From the cell containing the given text, extract its center point as (x, y) coordinate. 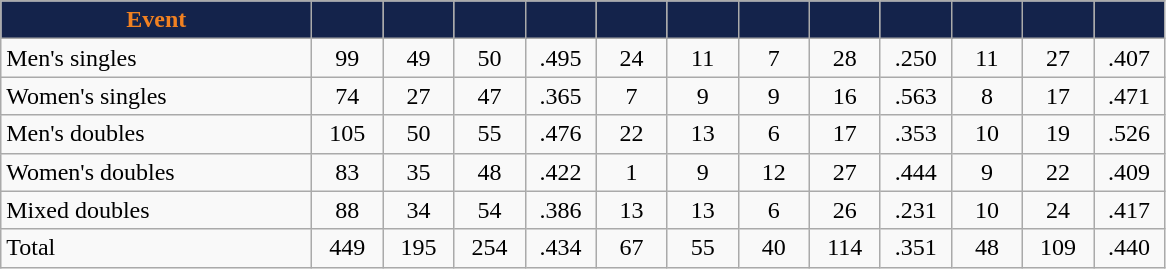
28 (844, 58)
49 (418, 58)
Event (156, 20)
.476 (560, 134)
74 (348, 96)
Women's doubles (156, 172)
54 (490, 210)
.526 (1130, 134)
88 (348, 210)
.250 (916, 58)
47 (490, 96)
67 (632, 248)
105 (348, 134)
99 (348, 58)
Mixed doubles (156, 210)
114 (844, 248)
.407 (1130, 58)
.444 (916, 172)
.353 (916, 134)
254 (490, 248)
.422 (560, 172)
.386 (560, 210)
109 (1058, 248)
12 (774, 172)
Men's doubles (156, 134)
8 (986, 96)
26 (844, 210)
.471 (1130, 96)
.365 (560, 96)
.417 (1130, 210)
Total (156, 248)
35 (418, 172)
.434 (560, 248)
Men's singles (156, 58)
34 (418, 210)
195 (418, 248)
.351 (916, 248)
40 (774, 248)
.563 (916, 96)
19 (1058, 134)
.495 (560, 58)
.440 (1130, 248)
.231 (916, 210)
Women's singles (156, 96)
.409 (1130, 172)
1 (632, 172)
16 (844, 96)
83 (348, 172)
449 (348, 248)
